Return the [X, Y] coordinate for the center point of the cell that contains the specified text.  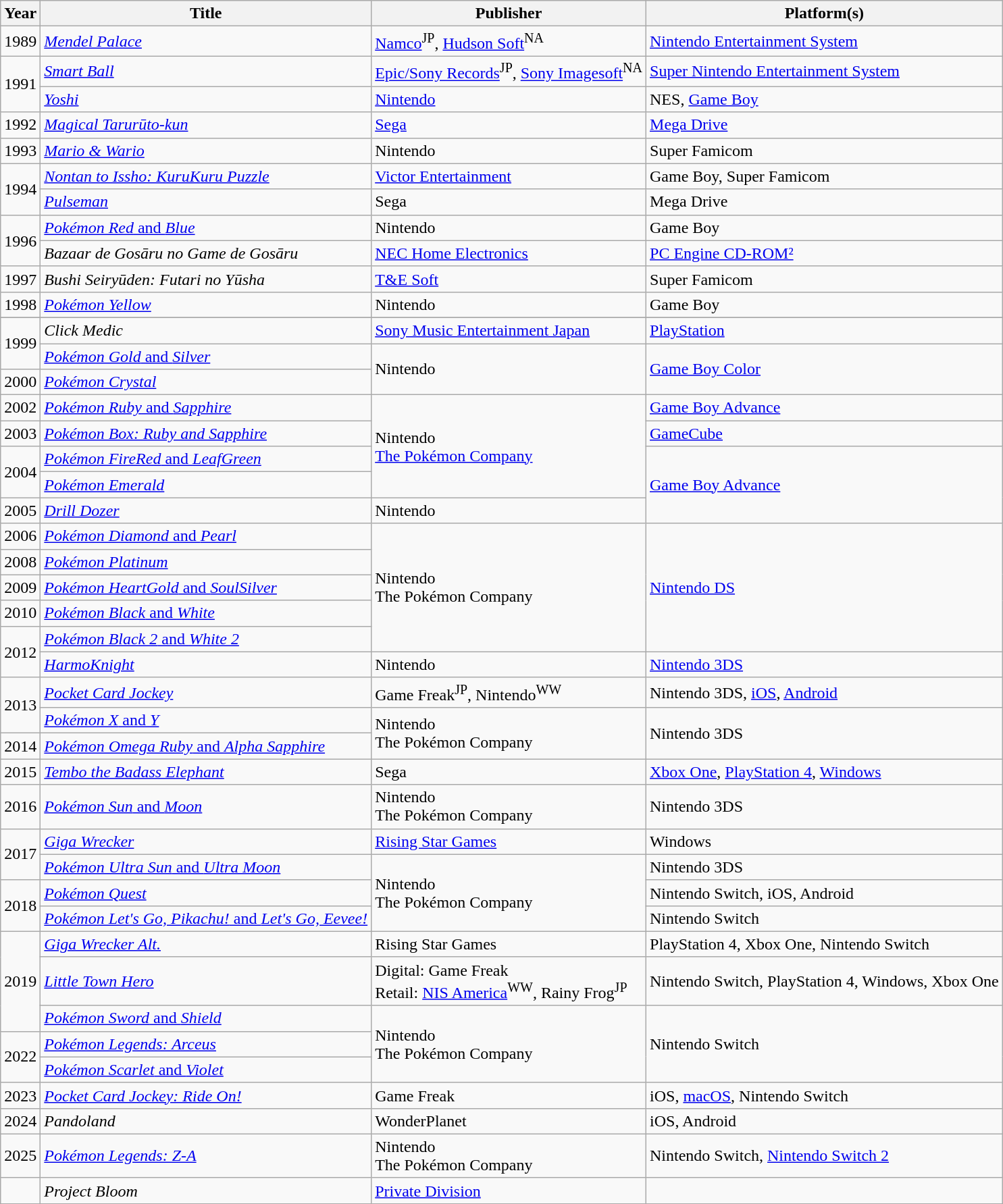
Pokémon Ultra Sun and Ultra Moon [206, 867]
2015 [20, 772]
Pandoland [206, 1121]
2019 [20, 981]
Pokémon Let's Go, Pikachu! and Let's Go, Eevee! [206, 918]
Game Boy, Super Famicom [825, 176]
Nintendo Switch, iOS, Android [825, 893]
Pokémon Gold and Silver [206, 357]
Pulseman [206, 202]
Pokémon Platinum [206, 562]
1996 [20, 240]
Click Medic [206, 330]
Title [206, 14]
WonderPlanet [509, 1121]
Pokémon Sword and Shield [206, 1018]
Smart Ball [206, 72]
Giga Wrecker Alt. [206, 944]
Pokémon X and Y [206, 721]
Nintendo Switch, PlayStation 4, Windows, Xbox One [825, 981]
2016 [20, 806]
1994 [20, 189]
2017 [20, 854]
Game Boy Color [825, 369]
2006 [20, 536]
Pokémon Scarlet and Violet [206, 1070]
Pokémon Legends: Arceus [206, 1044]
2003 [20, 434]
NEC Home Electronics [509, 253]
PC Engine CD-ROM² [825, 253]
2014 [20, 746]
Nintendo Entertainment System [825, 42]
Pokémon Legends: Z-A [206, 1156]
Pokémon Diamond and Pearl [206, 536]
1993 [20, 151]
Tembo the Badass Elephant [206, 772]
Pokémon FireRed and LeafGreen [206, 459]
Pokémon Crystal [206, 382]
Victor Entertainment [509, 176]
Nintendo Switch, Nintendo Switch 2 [825, 1156]
Game Freak [509, 1095]
Epic/Sony RecordsJP, Sony ImagesoftNA [509, 72]
Magical Tarurūto-kun [206, 125]
Xbox One, PlayStation 4, Windows [825, 772]
Windows [825, 841]
PlayStation [825, 330]
Sony Music Entertainment Japan [509, 330]
1991 [20, 84]
2010 [20, 613]
2023 [20, 1095]
NES, Game Boy [825, 99]
1998 [20, 305]
Bazaar de Gosāru no Game de Gosāru [206, 253]
Nintendo DS [825, 587]
Project Bloom [206, 1190]
Pokémon Emerald [206, 485]
2000 [20, 382]
Giga Wrecker [206, 841]
Pokémon HeartGold and SoulSilver [206, 587]
T&E Soft [509, 279]
Digital: Game FreakRetail: NIS AmericaWW, Rainy FrogJP [509, 981]
1997 [20, 279]
1992 [20, 125]
Pocket Card Jockey [206, 693]
Bushi Seiryūden: Futari no Yūsha [206, 279]
Pokémon Box: Ruby and Sapphire [206, 434]
2009 [20, 587]
Pocket Card Jockey: Ride On! [206, 1095]
Pokémon Quest [206, 893]
Game FreakJP, NintendoWW [509, 693]
Year [20, 14]
2018 [20, 906]
2002 [20, 408]
Pokémon Red and Blue [206, 228]
Private Division [509, 1190]
Pokémon Yellow [206, 305]
Nontan to Issho: KuruKuru Puzzle [206, 176]
Pokémon Black 2 and White 2 [206, 639]
PlayStation 4, Xbox One, Nintendo Switch [825, 944]
Super Nintendo Entertainment System [825, 72]
NamcoJP, Hudson SoftNA [509, 42]
HarmoKnight [206, 664]
Pokémon Ruby and Sapphire [206, 408]
1989 [20, 42]
Platform(s) [825, 14]
Nintendo 3DS, iOS, Android [825, 693]
2008 [20, 562]
Mario & Wario [206, 151]
Publisher [509, 14]
Mendel Palace [206, 42]
Pokémon Sun and Moon [206, 806]
Pokémon Black and White [206, 613]
2025 [20, 1156]
2004 [20, 472]
iOS, Android [825, 1121]
2005 [20, 511]
Little Town Hero [206, 981]
2022 [20, 1057]
1999 [20, 343]
2012 [20, 652]
2024 [20, 1121]
iOS, macOS, Nintendo Switch [825, 1095]
2013 [20, 705]
Drill Dozer [206, 511]
Pokémon Omega Ruby and Alpha Sapphire [206, 746]
Yoshi [206, 99]
GameCube [825, 434]
